Determine the [x, y] coordinate at the center of the cell enclosing the given text.  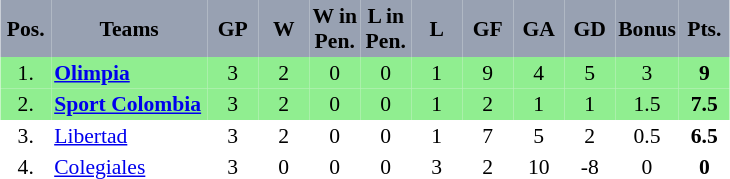
GP [232, 28]
Sport Colombia [129, 104]
GF [488, 28]
GD [590, 28]
L in Pen. [386, 28]
W [284, 28]
Olimpia [129, 73]
2. [26, 104]
1. [26, 73]
3. [26, 136]
Pos. [26, 28]
Teams [129, 28]
4 [538, 73]
Libertad [129, 136]
Pts. [704, 28]
W in Pen. [334, 28]
0.5 [647, 136]
Bonus [647, 28]
6.5 [704, 136]
L [436, 28]
1.5 [647, 104]
GA [538, 28]
7.5 [704, 104]
7 [488, 136]
